Pinpoint the cell where the given text exists, returning its (x, y) midpoint coordinate. 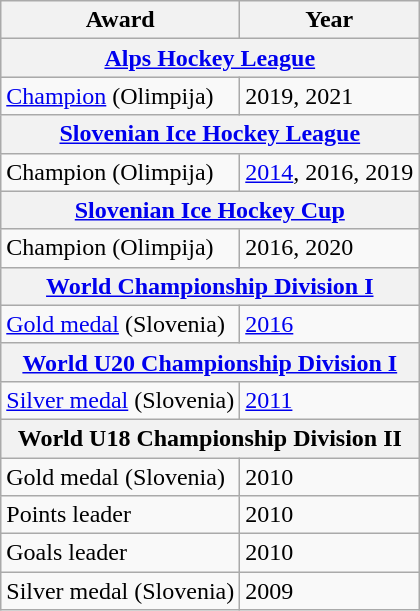
Alps Hockey League (210, 58)
2019, 2021 (330, 96)
World U18 Championship Division II (210, 438)
World U20 Championship Division I (210, 362)
2011 (330, 400)
Points leader (120, 515)
Award (120, 20)
2016, 2020 (330, 248)
Slovenian Ice Hockey Cup (210, 210)
2016 (330, 324)
World Championship Division I (210, 286)
2009 (330, 591)
2014, 2016, 2019 (330, 172)
Year (330, 20)
Slovenian Ice Hockey League (210, 134)
Goals leader (120, 553)
